Capture the cell that displays the provided text and extract its (x, y) central coordinate. 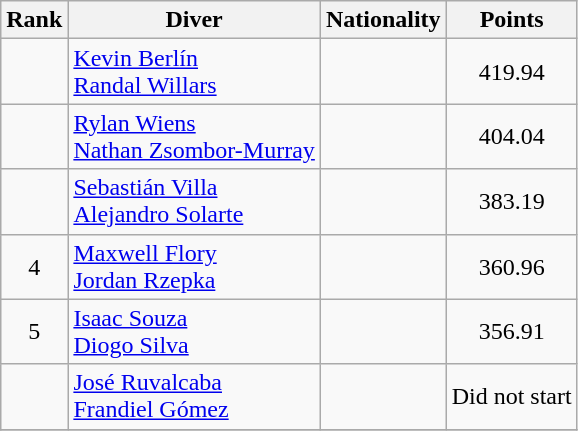
Sebastián VillaAlejandro Solarte (194, 202)
Points (512, 20)
Isaac SouzaDiogo Silva (194, 332)
360.96 (512, 266)
5 (34, 332)
404.04 (512, 136)
Kevin BerlínRandal Willars (194, 72)
Did not start (512, 396)
José RuvalcabaFrandiel Gómez (194, 396)
Nationality (383, 20)
4 (34, 266)
419.94 (512, 72)
Rank (34, 20)
Maxwell FloryJordan Rzepka (194, 266)
Rylan WiensNathan Zsombor-Murray (194, 136)
356.91 (512, 332)
383.19 (512, 202)
Diver (194, 20)
